Determine the (x, y) coordinate at the center of the cell enclosing the given text.  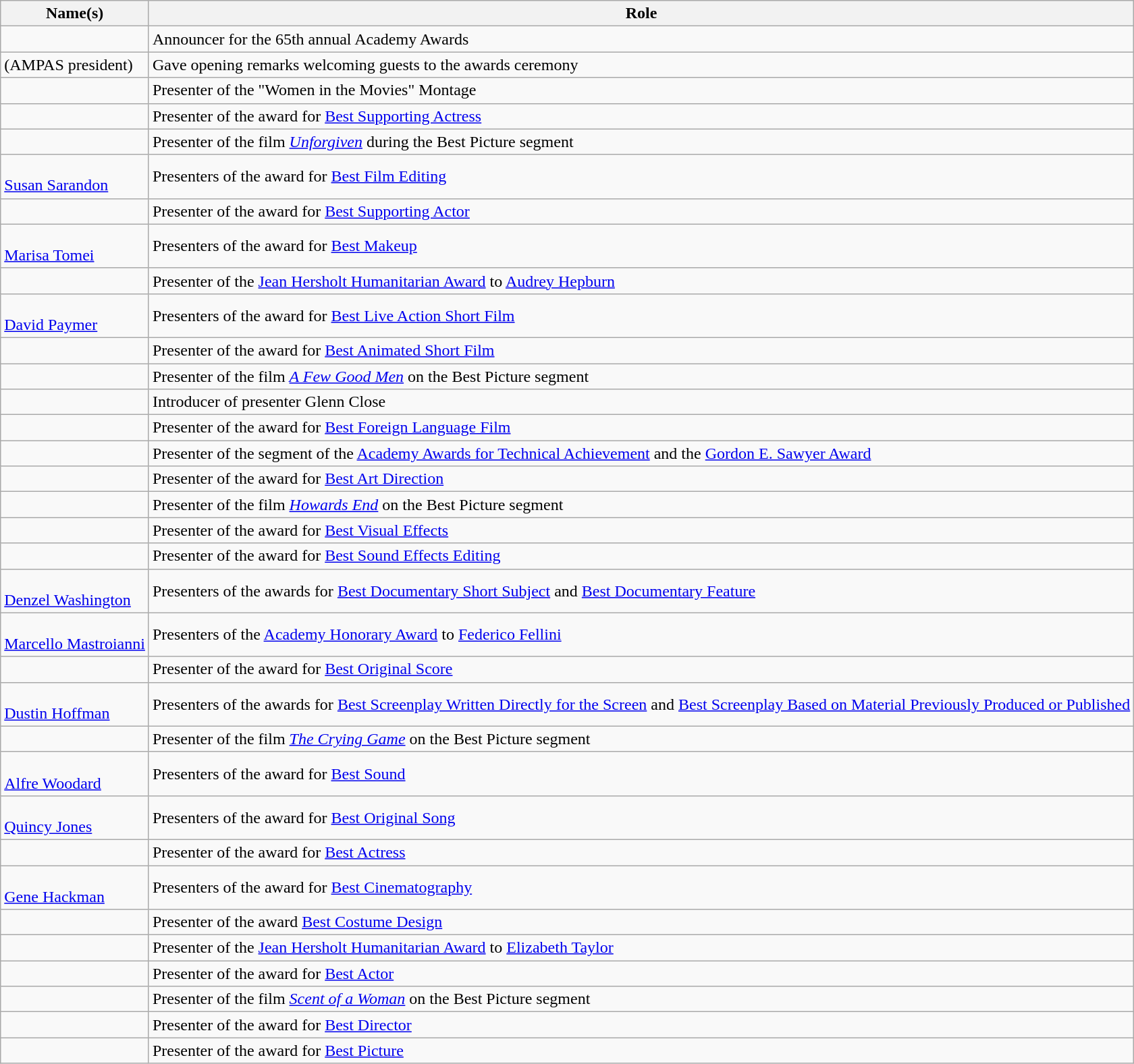
Presenter of the segment of the Academy Awards for Technical Achievement and the Gordon E. Sawyer Award (641, 453)
Presenter of the award for Best Animated Short Film (641, 350)
Presenters of the award for Best Original Song (641, 818)
Presenter of the award for Best Director (641, 1025)
Presenter of the award for Best Supporting Actor (641, 211)
Susan Sarandon (75, 177)
David Paymer (75, 316)
Presenter of the film Howards End on the Best Picture segment (641, 505)
Presenters of the awards for Best Documentary Short Subject and Best Documentary Feature (641, 591)
Presenters of the award for Best Makeup (641, 246)
Presenter of the award Best Costume Design (641, 922)
Presenter of the film A Few Good Men on the Best Picture segment (641, 376)
Presenters of the awards for Best Screenplay Written Directly for the Screen and Best Screenplay Based on Material Previously Produced or Published (641, 704)
Presenter of the Jean Hersholt Humanitarian Award to Audrey Hepburn (641, 281)
Gene Hackman (75, 887)
Presenters of the award for Best Sound (641, 773)
(AMPAS president) (75, 65)
Presenter of the Jean Hersholt Humanitarian Award to Elizabeth Taylor (641, 948)
Announcer for the 65th annual Academy Awards (641, 39)
Name(s) (75, 13)
Role (641, 13)
Presenter of the film Scent of a Woman on the Best Picture segment (641, 999)
Presenters of the Academy Honorary Award to Federico Fellini (641, 634)
Quincy Jones (75, 818)
Presenter of the award for Best Sound Effects Editing (641, 556)
Presenters of the award for Best Cinematography (641, 887)
Presenter of the award for Best Actress (641, 852)
Presenters of the award for Best Live Action Short Film (641, 316)
Introducer of presenter Glenn Close (641, 402)
Gave opening remarks welcoming guests to the awards ceremony (641, 65)
Presenter of the award for Best Picture (641, 1051)
Denzel Washington (75, 591)
Presenter of the award for Best Supporting Actress (641, 116)
Presenter of the film Unforgiven during the Best Picture segment (641, 142)
Alfre Woodard (75, 773)
Presenter of the award for Best Visual Effects (641, 530)
Presenter of the award for Best Foreign Language Film (641, 428)
Presenter of the "Women in the Movies" Montage (641, 90)
Presenters of the award for Best Film Editing (641, 177)
Presenter of the award for Best Original Score (641, 669)
Presenter of the award for Best Actor (641, 974)
Marcello Mastroianni (75, 634)
Presenter of the film The Crying Game on the Best Picture segment (641, 739)
Dustin Hoffman (75, 704)
Presenter of the award for Best Art Direction (641, 479)
Marisa Tomei (75, 246)
